Return the (x, y) coordinate for the center point of the cell that contains the specified text.  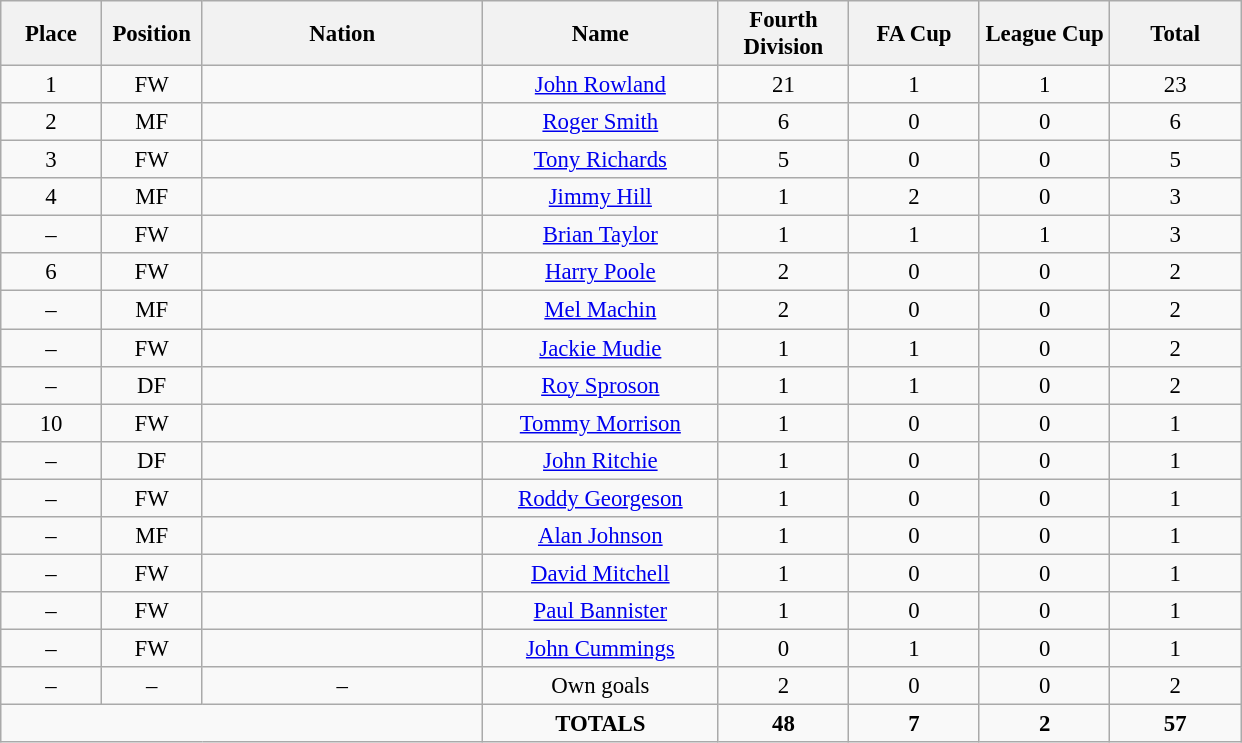
John Cummings (601, 648)
Own goals (601, 686)
Roddy Georgeson (601, 498)
FA Cup (914, 34)
Roger Smith (601, 122)
John Ritchie (601, 460)
League Cup (1044, 34)
Alan Johnson (601, 536)
TOTALS (601, 724)
48 (784, 724)
57 (1176, 724)
Position (152, 34)
Paul Bannister (601, 611)
21 (784, 85)
4 (52, 197)
Roy Sproson (601, 385)
Tony Richards (601, 160)
Place (52, 34)
10 (52, 423)
Jackie Mudie (601, 348)
Fourth Division (784, 34)
John Rowland (601, 85)
Name (601, 34)
Jimmy Hill (601, 197)
David Mitchell (601, 573)
Total (1176, 34)
Brian Taylor (601, 235)
Mel Machin (601, 310)
7 (914, 724)
Nation (342, 34)
Harry Poole (601, 273)
Tommy Morrison (601, 423)
23 (1176, 85)
